Capture the cell that displays the provided text and extract its [X, Y] central coordinate. 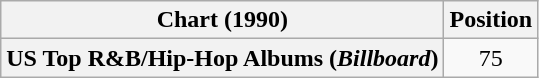
Position [491, 20]
Chart (1990) [222, 20]
US Top R&B/Hip-Hop Albums (Billboard) [222, 58]
75 [491, 58]
